Capture the cell that displays the provided text and extract its [X, Y] central coordinate. 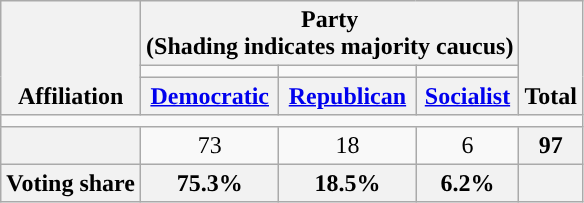
73 [210, 145]
Total [551, 58]
Republican [348, 96]
18.5% [348, 183]
Socialist [468, 96]
Party (Shading indicates majority caucus) [330, 34]
75.3% [210, 183]
Voting share [71, 183]
97 [551, 145]
6 [468, 145]
Affiliation [71, 58]
Democratic [210, 96]
18 [348, 145]
6.2% [468, 183]
